Search for the cell housing the specified text and yield its [x, y] center coordinate. 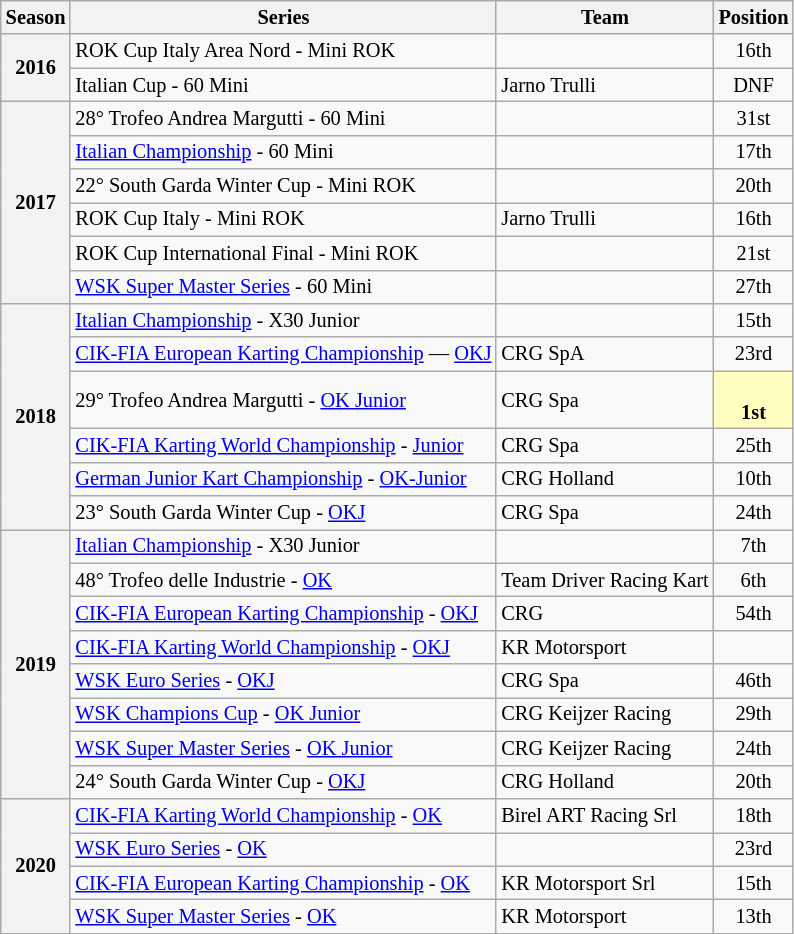
18th [754, 815]
DNF [754, 85]
CRG [604, 613]
2019 [36, 664]
Season [36, 17]
46th [754, 681]
1st [754, 400]
31st [754, 118]
13th [754, 916]
27th [754, 287]
7th [754, 546]
22° South Garda Winter Cup - Mini ROK [283, 186]
10th [754, 479]
29th [754, 714]
Series [283, 17]
24° South Garda Winter Cup - OKJ [283, 782]
CIK-FIA European Karting Championship — OKJ [283, 354]
WSK Super Master Series - OK Junior [283, 748]
CIK-FIA European Karting Championship - OK [283, 883]
21st [754, 253]
KR Motorsport Srl [604, 883]
Team Driver Racing Kart [604, 580]
CIK-FIA European Karting Championship - OKJ [283, 613]
54th [754, 613]
WSK Champions Cup - OK Junior [283, 714]
48° Trofeo delle Industrie - OK [283, 580]
CRG SpA [604, 354]
23° South Garda Winter Cup - OKJ [283, 513]
ROK Cup Italy - Mini ROK [283, 219]
6th [754, 580]
28° Trofeo Andrea Margutti - 60 Mini [283, 118]
Italian Cup - 60 Mini [283, 85]
CIK-FIA Karting World Championship - OK [283, 815]
WSK Super Master Series - OK [283, 916]
WSK Euro Series - OKJ [283, 681]
Position [754, 17]
Team [604, 17]
2018 [36, 416]
2020 [36, 866]
CIK-FIA Karting World Championship - Junior [283, 445]
25th [754, 445]
ROK Cup International Final - Mini ROK [283, 253]
WSK Super Master Series - 60 Mini [283, 287]
2017 [36, 202]
Birel ART Racing Srl [604, 815]
ROK Cup Italy Area Nord - Mini ROK [283, 51]
Italian Championship - 60 Mini [283, 152]
WSK Euro Series - OK [283, 849]
29° Trofeo Andrea Margutti - OK Junior [283, 400]
17th [754, 152]
German Junior Kart Championship - OK-Junior [283, 479]
2016 [36, 68]
CIK-FIA Karting World Championship - OKJ [283, 647]
